Determine the [x, y] coordinate at the center of the cell enclosing the given text.  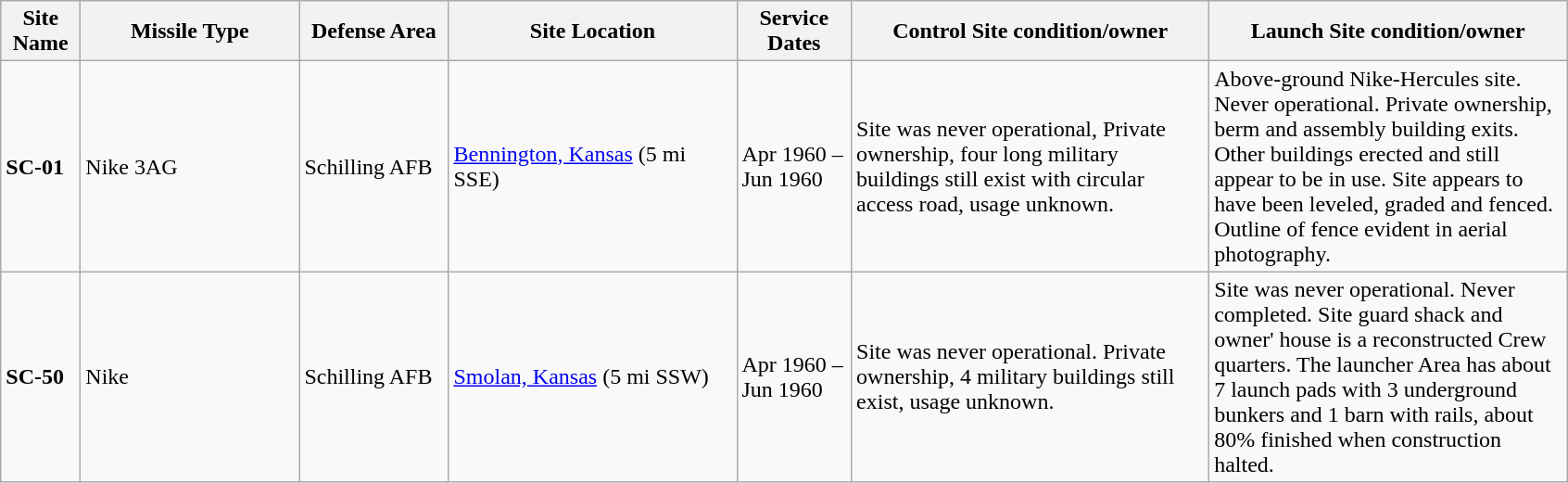
Site Location [593, 32]
Service Dates [794, 32]
Defense Area [374, 32]
SC-50 [41, 376]
SC-01 [41, 167]
Nike 3AG [190, 167]
Site Name [41, 32]
Launch Site condition/owner [1388, 32]
Site was never operational, Private ownership, four long military buildings still exist with circular access road, usage unknown. [1031, 167]
Missile Type [190, 32]
Control Site condition/owner [1031, 32]
Bennington, Kansas (5 mi SSE) [593, 167]
Smolan, Kansas (5 mi SSW) [593, 376]
Nike [190, 376]
Site was never operational. Private ownership, 4 military buildings still exist, usage unknown. [1031, 376]
